Return [x, y] of the center of cell containing provided text 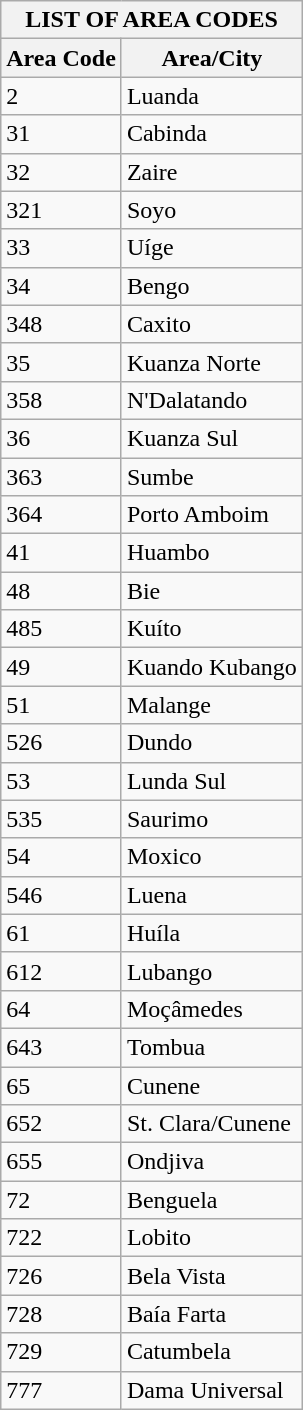
Kuanza Norte [212, 362]
Benguela [212, 1200]
LIST OF AREA CODES [152, 20]
34 [62, 286]
31 [62, 134]
65 [62, 1085]
Kuando Kubango [212, 667]
St. Clara/Cunene [212, 1124]
51 [62, 705]
526 [62, 743]
N'Dalatando [212, 400]
Kuíto [212, 629]
Sumbe [212, 477]
652 [62, 1124]
61 [62, 933]
Cabinda [212, 134]
Soyo [212, 210]
722 [62, 1238]
Lubango [212, 971]
Luena [212, 895]
535 [62, 819]
Moxico [212, 857]
Area Code [62, 58]
485 [62, 629]
Bengo [212, 286]
36 [62, 438]
Tombua [212, 1047]
32 [62, 172]
Baía Farta [212, 1314]
Huambo [212, 553]
49 [62, 667]
Saurimo [212, 819]
Zaire [212, 172]
643 [62, 1047]
2 [62, 96]
546 [62, 895]
Ondjiva [212, 1162]
Luanda [212, 96]
Cunene [212, 1085]
728 [62, 1314]
655 [62, 1162]
35 [62, 362]
321 [62, 210]
Lunda Sul [212, 781]
729 [62, 1352]
Dundo [212, 743]
33 [62, 248]
Dama Universal [212, 1390]
348 [62, 324]
777 [62, 1390]
Huíla [212, 933]
364 [62, 515]
54 [62, 857]
Bie [212, 591]
41 [62, 553]
Moçâmedes [212, 1009]
726 [62, 1276]
53 [62, 781]
612 [62, 971]
Caxito [212, 324]
72 [62, 1200]
Uíge [212, 248]
64 [62, 1009]
Malange [212, 705]
358 [62, 400]
363 [62, 477]
Bela Vista [212, 1276]
Porto Amboim [212, 515]
Kuanza Sul [212, 438]
48 [62, 591]
Area/City [212, 58]
Catumbela [212, 1352]
Lobito [212, 1238]
